Return [X, Y] of the center of cell containing provided text 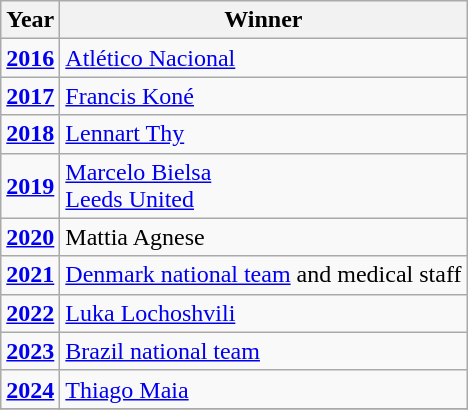
2019 [30, 186]
Luka Lochoshvili [264, 313]
Mattia Agnese [264, 237]
2021 [30, 275]
Brazil national team [264, 351]
2024 [30, 389]
2020 [30, 237]
2017 [30, 96]
2018 [30, 134]
Thiago Maia [264, 389]
Winner [264, 20]
Francis Koné [264, 96]
2016 [30, 58]
2022 [30, 313]
Denmark national team and medical staff [264, 275]
Lennart Thy [264, 134]
Year [30, 20]
Atlético Nacional [264, 58]
2023 [30, 351]
Marcelo Bielsa Leeds United [264, 186]
